From the cell containing the given text, extract its center point as [x, y] coordinate. 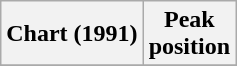
Chart (1991) [72, 34]
Peakposition [189, 34]
